Provide the (x, y) coordinate of the cell's center where the given text is located.  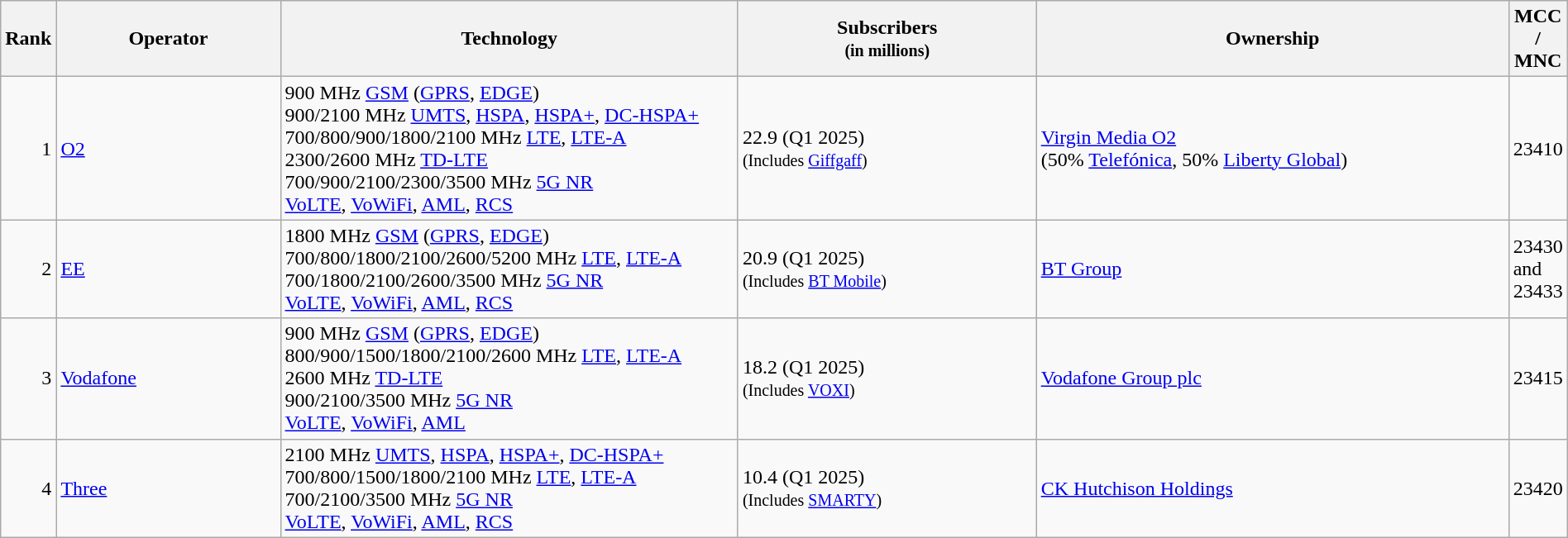
22.9 (Q1 2025)(Includes Giffgaff) (887, 149)
23430 and 23433 (1538, 269)
1 (28, 149)
Three (169, 488)
BT Group (1272, 269)
EE (169, 269)
Technology (509, 39)
20.9 (Q1 2025)(Includes BT Mobile) (887, 269)
Vodafone (169, 379)
23415 (1538, 379)
23420 (1538, 488)
3 (28, 379)
Ownership (1272, 39)
Rank (28, 39)
MCC / MNC (1538, 39)
Vodafone Group plc (1272, 379)
2 (28, 269)
4 (28, 488)
900 MHz GSM (GPRS, EDGE)800/900/1500/1800/2100/2600 MHz LTE, LTE-A2600 MHz TD-LTE900/2100/3500 MHz 5G NRVoLTE, VoWiFi, AML (509, 379)
10.4 (Q1 2025)(Includes SMARTY) (887, 488)
23410 (1538, 149)
Virgin Media O2(50% Telefónica, 50% Liberty Global) (1272, 149)
2100 MHz UMTS, HSPA, HSPA+, DC-HSPA+700/800/1500/1800/2100 MHz LTE, LTE-A700/2100/3500 MHz 5G NRVoLTE, VoWiFi, AML, RCS (509, 488)
Subscribers(in millions) (887, 39)
Operator (169, 39)
CK Hutchison Holdings (1272, 488)
18.2 (Q1 2025)(Includes VOXI) (887, 379)
1800 MHz GSM (GPRS, EDGE)700/800/1800/2100/2600/5200 MHz LTE, LTE-A700/1800/2100/2600/3500 MHz 5G NRVoLTE, VoWiFi, AML, RCS (509, 269)
O2 (169, 149)
